Capture the cell that displays the provided text and extract its (X, Y) central coordinate. 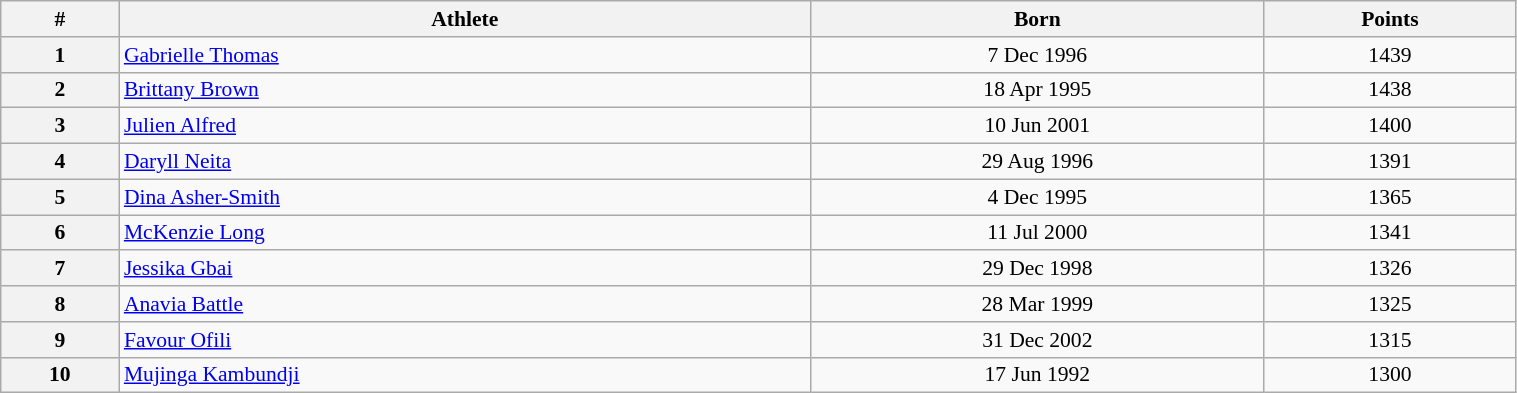
Gabrielle Thomas (465, 55)
17 Jun 1992 (1038, 375)
1438 (1390, 90)
Points (1390, 19)
Born (1038, 19)
10 (60, 375)
1391 (1390, 162)
1341 (1390, 233)
6 (60, 233)
10 Jun 2001 (1038, 126)
5 (60, 197)
18 Apr 1995 (1038, 90)
Jessika Gbai (465, 269)
1365 (1390, 197)
9 (60, 340)
28 Mar 1999 (1038, 304)
3 (60, 126)
1439 (1390, 55)
29 Aug 1996 (1038, 162)
1400 (1390, 126)
29 Dec 1998 (1038, 269)
1300 (1390, 375)
Anavia Battle (465, 304)
1325 (1390, 304)
7 Dec 1996 (1038, 55)
4 (60, 162)
Athlete (465, 19)
McKenzie Long (465, 233)
8 (60, 304)
1326 (1390, 269)
2 (60, 90)
Dina Asher-Smith (465, 197)
Daryll Neita (465, 162)
Julien Alfred (465, 126)
# (60, 19)
1 (60, 55)
11 Jul 2000 (1038, 233)
Favour Ofili (465, 340)
1315 (1390, 340)
4 Dec 1995 (1038, 197)
31 Dec 2002 (1038, 340)
7 (60, 269)
Brittany Brown (465, 90)
Mujinga Kambundji (465, 375)
